Capture the cell that displays the provided text and extract its [x, y] central coordinate. 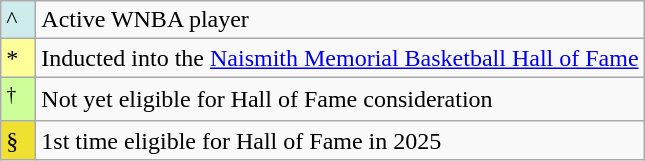
Not yet eligible for Hall of Fame consideration [340, 100]
1st time eligible for Hall of Fame in 2025 [340, 140]
† [18, 100]
^ [18, 20]
Active WNBA player [340, 20]
§ [18, 140]
Inducted into the Naismith Memorial Basketball Hall of Fame [340, 58]
* [18, 58]
